Find where the given text appears and provide that cell's center as [x, y] coordinate. 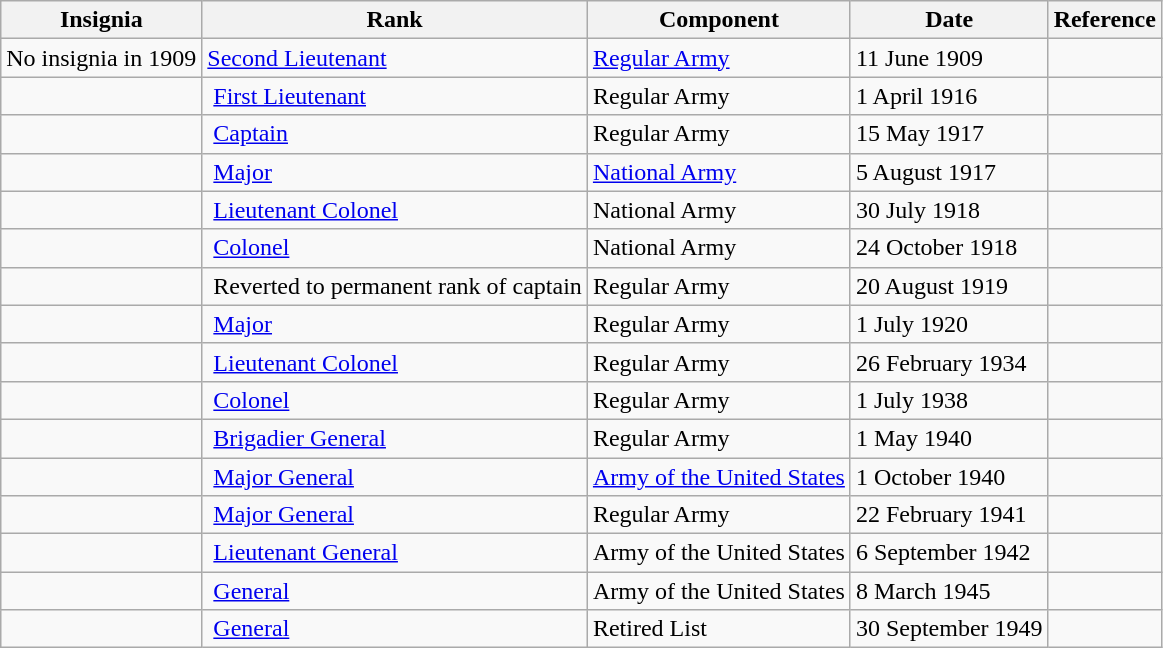
1 October 1940 [949, 477]
Lieutenant General [395, 553]
1 July 1920 [949, 324]
26 February 1934 [949, 362]
1 May 1940 [949, 438]
22 February 1941 [949, 515]
Date [949, 20]
20 August 1919 [949, 286]
Insignia [102, 20]
First Lieutenant [395, 96]
1 April 1916 [949, 96]
No insignia in 1909 [102, 58]
1 July 1938 [949, 400]
11 June 1909 [949, 58]
Component [718, 20]
8 March 1945 [949, 591]
Captain [395, 134]
30 September 1949 [949, 629]
30 July 1918 [949, 210]
Second Lieutenant [395, 58]
24 October 1918 [949, 248]
5 August 1917 [949, 172]
Reference [1104, 20]
Brigadier General [395, 438]
Rank [395, 20]
Retired List [718, 629]
Reverted to permanent rank of captain [395, 286]
6 September 1942 [949, 553]
15 May 1917 [949, 134]
